Scan for the cell matching the given text and deliver its [X, Y] coordinate at center. 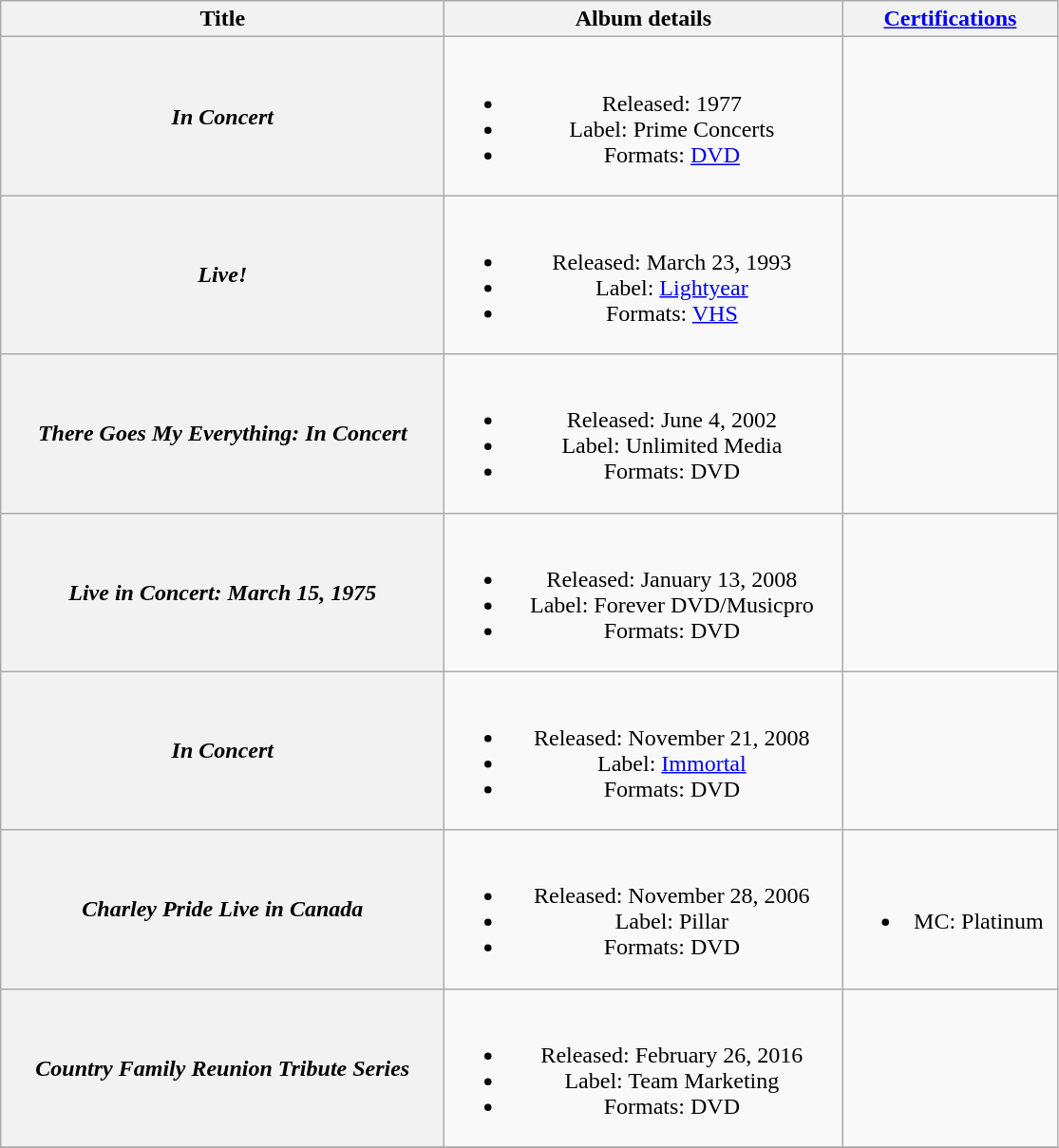
Released: February 26, 2016Label: Team MarketingFormats: DVD [644, 1067]
Released: November 28, 2006Label: PillarFormats: DVD [644, 910]
Released: June 4, 2002Label: Unlimited MediaFormats: DVD [644, 433]
Country Family Reunion Tribute Series [222, 1067]
Released: January 13, 2008Label: Forever DVD/MusicproFormats: DVD [644, 593]
Charley Pride Live in Canada [222, 910]
Released: March 23, 1993Label: LightyearFormats: VHS [644, 275]
Released: November 21, 2008Label: ImmortalFormats: DVD [644, 750]
There Goes My Everything: In Concert [222, 433]
Released: 1977Label: Prime ConcertsFormats: DVD [644, 116]
Live in Concert: March 15, 1975 [222, 593]
Live! [222, 275]
Album details [644, 19]
MC: Platinum [950, 910]
Title [222, 19]
Certifications [950, 19]
